Extract the [X, Y] coordinate from the center of the cell holding the provided text.  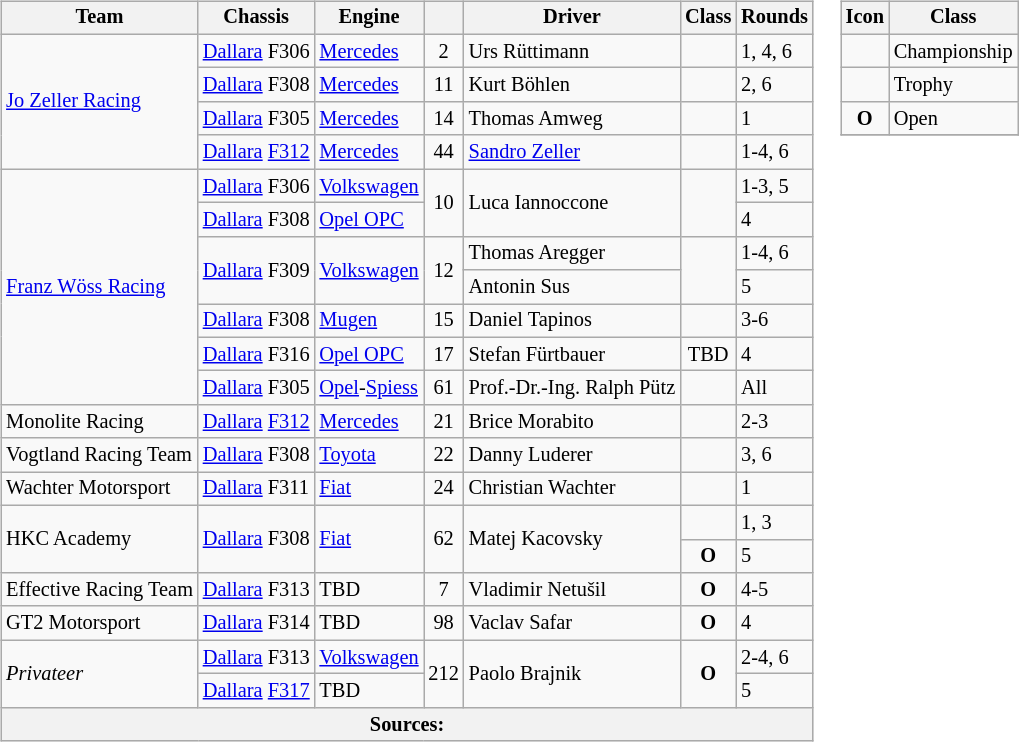
Thomas Amweg [572, 119]
Toyota [370, 455]
2-3 [774, 422]
Dallara F309 [256, 270]
Icon [865, 18]
Vladimir Netušil [572, 590]
3, 6 [774, 455]
Dallara F314 [256, 623]
Sources: [407, 724]
Danny Luderer [572, 455]
Opel-Spiess [370, 388]
GT2 Motorsport [100, 623]
Mugen [370, 321]
3-6 [774, 321]
1, 4, 6 [774, 51]
Sandro Zeller [572, 152]
12 [444, 270]
Championship [954, 51]
Brice Morabito [572, 422]
10 [444, 202]
Open [954, 119]
Chassis [256, 18]
Paolo Brajnik [572, 674]
Privateer [100, 674]
Matej Kacovsky [572, 538]
Christian Wachter [572, 489]
1-3, 5 [774, 186]
2, 6 [774, 85]
Team [100, 18]
212 [444, 674]
Antonin Sus [572, 287]
Stefan Fürtbauer [572, 354]
Dallara F311 [256, 489]
61 [444, 388]
Vogtland Racing Team [100, 455]
2 [444, 51]
Trophy [954, 85]
14 [444, 119]
Effective Racing Team [100, 590]
All [774, 388]
Thomas Aregger [572, 253]
Franz Wöss Racing [100, 287]
Dallara F316 [256, 354]
24 [444, 489]
1, 3 [774, 522]
Wachter Motorsport [100, 489]
Prof.-Dr.-Ing. Ralph Pütz [572, 388]
7 [444, 590]
21 [444, 422]
Kurt Böhlen [572, 85]
Daniel Tapinos [572, 321]
4-5 [774, 590]
17 [444, 354]
22 [444, 455]
15 [444, 321]
Urs Rüttimann [572, 51]
Rounds [774, 18]
Dallara F317 [256, 691]
Driver [572, 18]
Engine [370, 18]
Vaclav Safar [572, 623]
Luca Iannoccone [572, 202]
Jo Zeller Racing [100, 102]
98 [444, 623]
Monolite Racing [100, 422]
11 [444, 85]
62 [444, 538]
HKC Academy [100, 538]
2-4, 6 [774, 657]
44 [444, 152]
